Locate the cell with the specified text and output its (x, y) center coordinate. 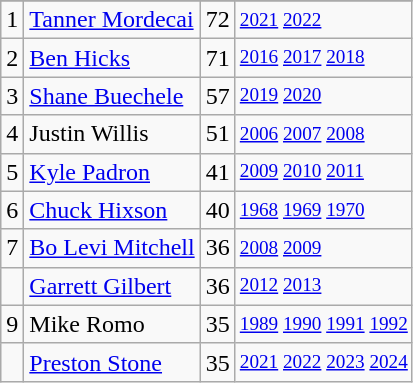
Chuck Hixson (112, 210)
Ben Hicks (112, 58)
2021 2022 2023 2024 (324, 362)
2009 2010 2011 (324, 172)
3 (12, 96)
Justin Willis (112, 134)
Kyle Padron (112, 172)
6 (12, 210)
7 (12, 248)
Bo Levi Mitchell (112, 248)
51 (218, 134)
2012 2013 (324, 286)
Tanner Mordecai (112, 20)
5 (12, 172)
9 (12, 324)
1968 1969 1970 (324, 210)
2006 2007 2008 (324, 134)
2021 2022 (324, 20)
Garrett Gilbert (112, 286)
2019 2020 (324, 96)
2016 2017 2018 (324, 58)
2008 2009 (324, 248)
40 (218, 210)
Shane Buechele (112, 96)
Mike Romo (112, 324)
57 (218, 96)
2 (12, 58)
1 (12, 20)
1989 1990 1991 1992 (324, 324)
72 (218, 20)
41 (218, 172)
71 (218, 58)
4 (12, 134)
Preston Stone (112, 362)
